Extract the (x, y) coordinate from the center of the cell holding the provided text.  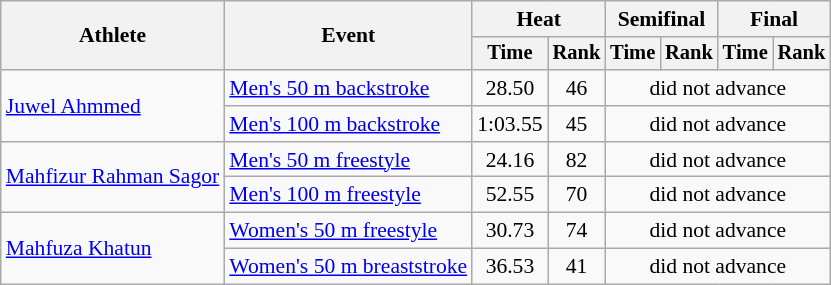
1:03.55 (510, 124)
Mahfuza Khatun (113, 248)
46 (577, 88)
Women's 50 m breaststroke (348, 267)
74 (577, 231)
24.16 (510, 160)
Final (774, 19)
Mahfizur Rahman Sagor (113, 178)
28.50 (510, 88)
52.55 (510, 195)
41 (577, 267)
Men's 50 m freestyle (348, 160)
82 (577, 160)
Women's 50 m freestyle (348, 231)
Event (348, 36)
Semifinal (661, 19)
Men's 100 m backstroke (348, 124)
Athlete (113, 36)
Men's 100 m freestyle (348, 195)
45 (577, 124)
70 (577, 195)
30.73 (510, 231)
36.53 (510, 267)
Heat (538, 19)
Juwel Ahmmed (113, 106)
Men's 50 m backstroke (348, 88)
